Return (x, y) of the center of cell containing provided text 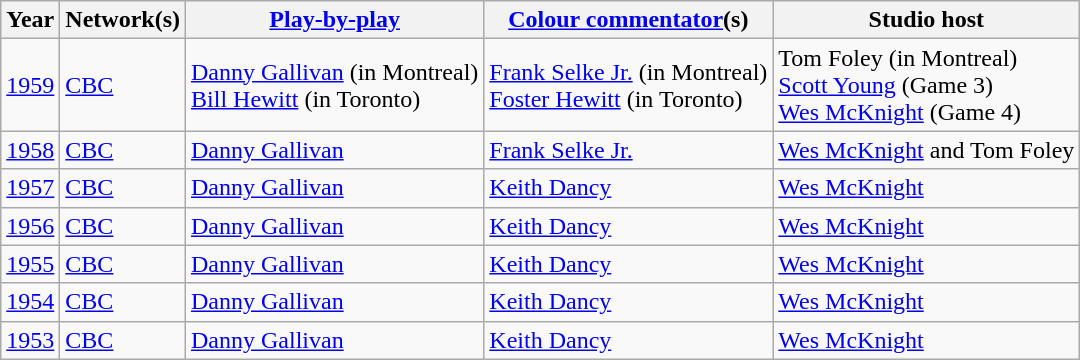
Danny Gallivan (in Montreal)Bill Hewitt (in Toronto) (335, 85)
Tom Foley (in Montreal)Scott Young (Game 3)Wes McKnight (Game 4) (926, 85)
Studio host (926, 20)
1959 (30, 85)
Wes McKnight and Tom Foley (926, 150)
1956 (30, 226)
Colour commentator(s) (628, 20)
Year (30, 20)
1954 (30, 302)
Frank Selke Jr. (628, 150)
Network(s) (123, 20)
1953 (30, 340)
Play-by-play (335, 20)
1958 (30, 150)
1955 (30, 264)
1957 (30, 188)
Frank Selke Jr. (in Montreal)Foster Hewitt (in Toronto) (628, 85)
